Scan for the cell matching the given text and deliver its (X, Y) coordinate at center. 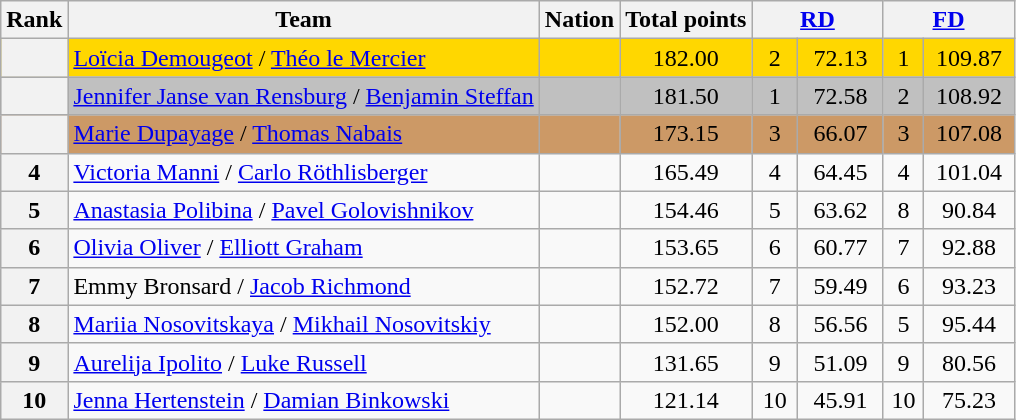
131.65 (686, 362)
Rank (34, 20)
Jenna Hertenstein / Damian Binkowski (304, 400)
165.49 (686, 172)
60.77 (840, 248)
Total points (686, 20)
72.13 (840, 58)
154.46 (686, 210)
80.56 (969, 362)
Nation (579, 20)
152.00 (686, 324)
51.09 (840, 362)
45.91 (840, 400)
95.44 (969, 324)
90.84 (969, 210)
152.72 (686, 286)
72.58 (840, 96)
173.15 (686, 134)
Team (304, 20)
Jennifer Janse van Rensburg / Benjamin Steffan (304, 96)
FD (948, 20)
RD (818, 20)
56.56 (840, 324)
93.23 (969, 286)
66.07 (840, 134)
59.49 (840, 286)
Mariia Nosovitskaya / Mikhail Nosovitskiy (304, 324)
75.23 (969, 400)
Anastasia Polibina / Pavel Golovishnikov (304, 210)
Victoria Manni / Carlo Röthlisberger (304, 172)
109.87 (969, 58)
92.88 (969, 248)
Olivia Oliver / Elliott Graham (304, 248)
101.04 (969, 172)
182.00 (686, 58)
107.08 (969, 134)
63.62 (840, 210)
121.14 (686, 400)
Marie Dupayage / Thomas Nabais (304, 134)
Emmy Bronsard / Jacob Richmond (304, 286)
108.92 (969, 96)
64.45 (840, 172)
Loïcia Demougeot / Théo le Mercier (304, 58)
153.65 (686, 248)
Aurelija Ipolito / Luke Russell (304, 362)
181.50 (686, 96)
